Determine the (X, Y) coordinate at the center of the cell enclosing the given text.  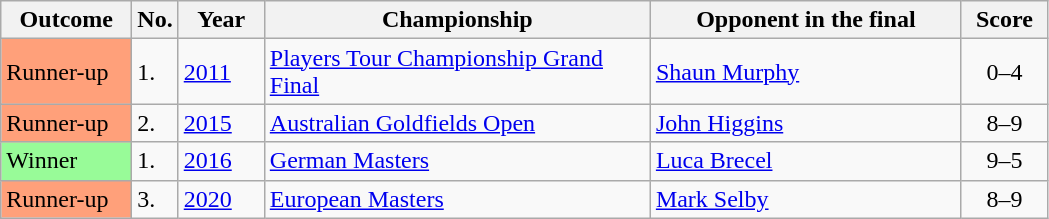
Luca Brecel (806, 161)
2011 (221, 72)
John Higgins (806, 123)
No. (155, 20)
Mark Selby (806, 199)
2016 (221, 161)
Shaun Murphy (806, 72)
Opponent in the final (806, 20)
Australian Goldfields Open (457, 123)
European Masters (457, 199)
9–5 (1004, 161)
Outcome (66, 20)
Year (221, 20)
Winner (66, 161)
2. (155, 123)
2020 (221, 199)
Score (1004, 20)
Players Tour Championship Grand Final (457, 72)
3. (155, 199)
German Masters (457, 161)
2015 (221, 123)
Championship (457, 20)
0–4 (1004, 72)
